Determine the [x, y] coordinate at the center of the cell enclosing the given text.  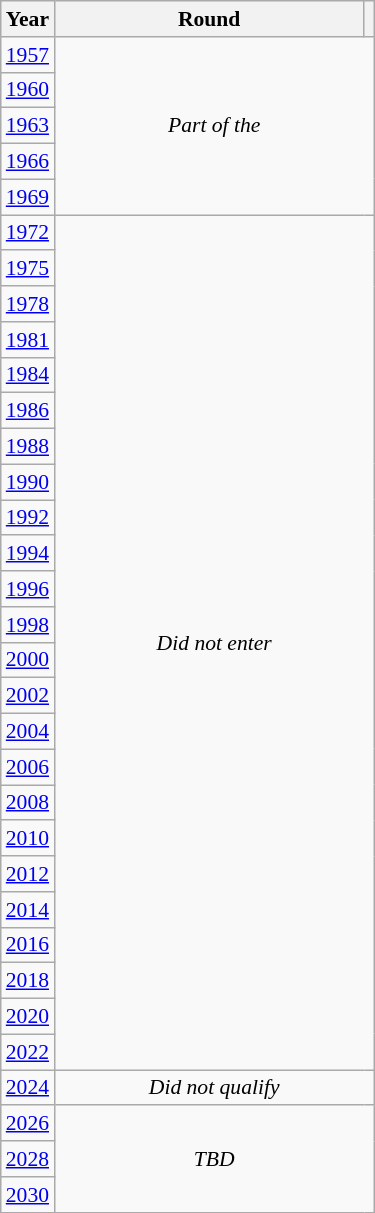
2006 [28, 767]
1972 [28, 233]
2012 [28, 874]
Part of the [214, 126]
2008 [28, 803]
1981 [28, 340]
2020 [28, 1017]
1984 [28, 375]
Did not qualify [214, 1088]
2026 [28, 1124]
Year [28, 19]
2030 [28, 1195]
2002 [28, 696]
2000 [28, 660]
2004 [28, 732]
2014 [28, 910]
2028 [28, 1159]
1963 [28, 126]
1992 [28, 518]
1957 [28, 55]
1996 [28, 589]
TBD [214, 1160]
1975 [28, 269]
1978 [28, 304]
2022 [28, 1052]
1994 [28, 554]
2010 [28, 839]
1988 [28, 447]
2024 [28, 1088]
2018 [28, 981]
1986 [28, 411]
1966 [28, 162]
1990 [28, 482]
2016 [28, 945]
1969 [28, 197]
Round [209, 19]
Did not enter [214, 642]
1998 [28, 625]
1960 [28, 90]
